From the cell containing the given text, extract its center point as [X, Y] coordinate. 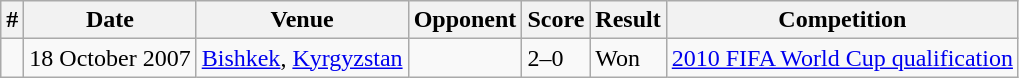
Bishkek, Kyrgyzstan [302, 58]
Won [628, 58]
18 October 2007 [110, 58]
Competition [842, 20]
2–0 [556, 58]
Score [556, 20]
Result [628, 20]
2010 FIFA World Cup qualification [842, 58]
Venue [302, 20]
# [12, 20]
Opponent [465, 20]
Date [110, 20]
